Provide the (X, Y) coordinate of the cell's center where the given text is located.  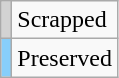
Scrapped (65, 20)
Preserved (65, 58)
